Detect which cell encompasses the target text, then output its [x, y] center coordinate. 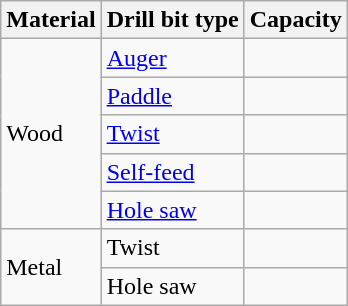
Self-feed [172, 172]
Metal [51, 267]
Paddle [172, 96]
Auger [172, 58]
Wood [51, 134]
Capacity [296, 20]
Material [51, 20]
Drill bit type [172, 20]
